Output the [x, y] coordinate of the center of the cell containing the given text.  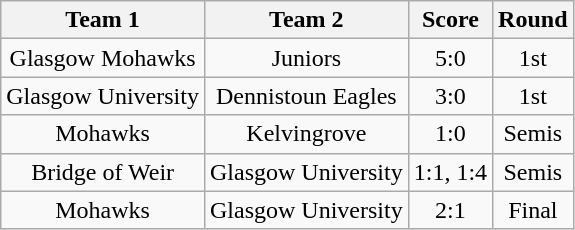
Final [533, 210]
Bridge of Weir [103, 172]
Glasgow Mohawks [103, 58]
5:0 [450, 58]
1:0 [450, 134]
Round [533, 20]
Team 2 [306, 20]
3:0 [450, 96]
1:1, 1:4 [450, 172]
Kelvingrove [306, 134]
Dennistoun Eagles [306, 96]
Juniors [306, 58]
Team 1 [103, 20]
2:1 [450, 210]
Score [450, 20]
